Detect which cell encompasses the target text, then output its (x, y) center coordinate. 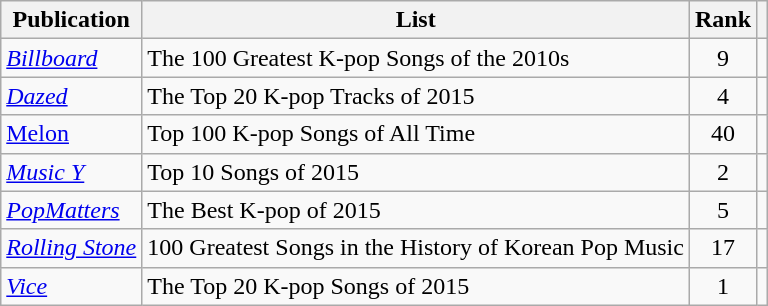
The Best K-pop of 2015 (416, 210)
Top 100 K-pop Songs of All Time (416, 134)
Billboard (72, 58)
Rank (722, 20)
4 (722, 96)
5 (722, 210)
Publication (72, 20)
1 (722, 286)
100 Greatest Songs in the History of Korean Pop Music (416, 248)
PopMatters (72, 210)
The 100 Greatest K-pop Songs of the 2010s (416, 58)
17 (722, 248)
9 (722, 58)
Rolling Stone (72, 248)
Music Y (72, 172)
Vice (72, 286)
2 (722, 172)
Dazed (72, 96)
40 (722, 134)
Top 10 Songs of 2015 (416, 172)
The Top 20 K-pop Tracks of 2015 (416, 96)
The Top 20 K-pop Songs of 2015 (416, 286)
Melon (72, 134)
List (416, 20)
